Output the [X, Y] coordinate of the center of the cell containing the given text.  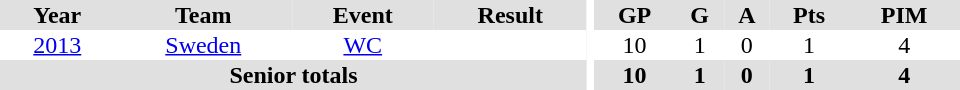
Team [204, 15]
Year [58, 15]
Event [363, 15]
A [747, 15]
2013 [58, 45]
Pts [810, 15]
WC [363, 45]
Sweden [204, 45]
Senior totals [294, 75]
Result [511, 15]
G [700, 15]
GP [635, 15]
PIM [904, 15]
